Extract the [x, y] coordinate from the center of the cell holding the provided text.  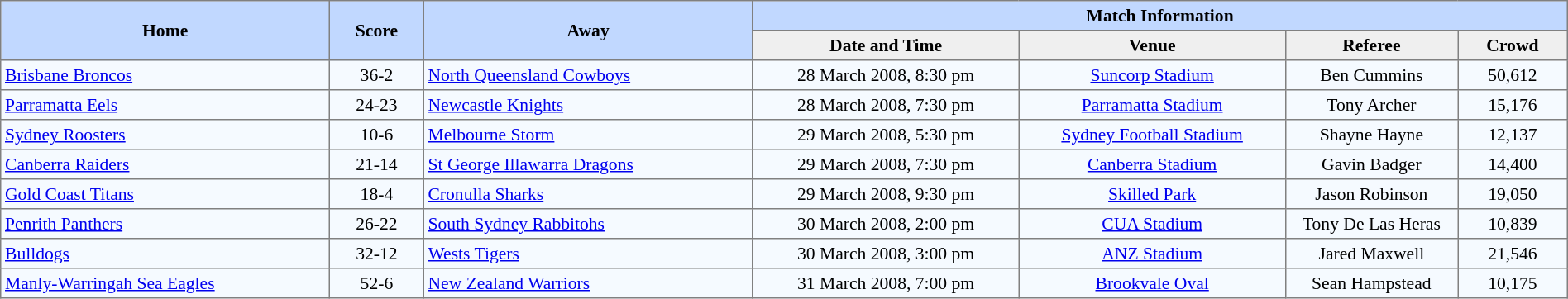
St George Illawarra Dragons [588, 164]
32-12 [377, 254]
Date and Time [886, 45]
Sydney Roosters [165, 135]
36-2 [377, 75]
Tony Archer [1371, 105]
Ben Cummins [1371, 75]
Canberra Stadium [1152, 164]
Brisbane Broncos [165, 75]
Newcastle Knights [588, 105]
Parramatta Stadium [1152, 105]
Parramatta Eels [165, 105]
52-6 [377, 283]
50,612 [1513, 75]
Sydney Football Stadium [1152, 135]
15,176 [1513, 105]
Home [165, 31]
Sean Hampstead [1371, 283]
21-14 [377, 164]
South Sydney Rabbitohs [588, 224]
ANZ Stadium [1152, 254]
New Zealand Warriors [588, 283]
10,839 [1513, 224]
Cronulla Sharks [588, 194]
18-4 [377, 194]
28 March 2008, 8:30 pm [886, 75]
14,400 [1513, 164]
Tony De Las Heras [1371, 224]
19,050 [1513, 194]
29 March 2008, 5:30 pm [886, 135]
Gavin Badger [1371, 164]
Score [377, 31]
28 March 2008, 7:30 pm [886, 105]
Brookvale Oval [1152, 283]
Manly-Warringah Sea Eagles [165, 283]
Jason Robinson [1371, 194]
21,546 [1513, 254]
31 March 2008, 7:00 pm [886, 283]
Away [588, 31]
30 March 2008, 2:00 pm [886, 224]
Crowd [1513, 45]
Penrith Panthers [165, 224]
29 March 2008, 9:30 pm [886, 194]
North Queensland Cowboys [588, 75]
29 March 2008, 7:30 pm [886, 164]
Referee [1371, 45]
30 March 2008, 3:00 pm [886, 254]
12,137 [1513, 135]
Skilled Park [1152, 194]
Canberra Raiders [165, 164]
Shayne Hayne [1371, 135]
10-6 [377, 135]
CUA Stadium [1152, 224]
Suncorp Stadium [1152, 75]
26-22 [377, 224]
10,175 [1513, 283]
Match Information [1159, 16]
Wests Tigers [588, 254]
24-23 [377, 105]
Bulldogs [165, 254]
Venue [1152, 45]
Gold Coast Titans [165, 194]
Jared Maxwell [1371, 254]
Melbourne Storm [588, 135]
